Capture the cell that displays the provided text and extract its [X, Y] central coordinate. 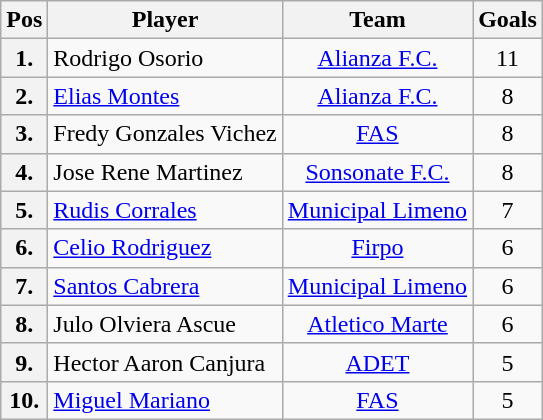
7. [24, 286]
Celio Rodriguez [165, 248]
Pos [24, 20]
Santos Cabrera [165, 286]
11 [508, 58]
Firpo [377, 248]
Sonsonate F.C. [377, 172]
Team [377, 20]
1. [24, 58]
3. [24, 134]
9. [24, 362]
Player [165, 20]
Miguel Mariano [165, 400]
7 [508, 210]
2. [24, 96]
Atletico Marte [377, 324]
Julo Olviera Ascue [165, 324]
Rodrigo Osorio [165, 58]
10. [24, 400]
Fredy Gonzales Vichez [165, 134]
5. [24, 210]
6. [24, 248]
Jose Rene Martinez [165, 172]
Goals [508, 20]
Elias Montes [165, 96]
8. [24, 324]
ADET [377, 362]
Hector Aaron Canjura [165, 362]
4. [24, 172]
Rudis Corrales [165, 210]
